Identify which cell holds the provided text, then report its (X, Y) central coordinate. 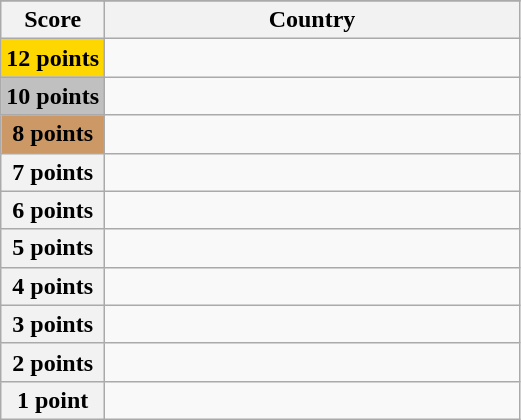
Score (53, 20)
3 points (53, 324)
4 points (53, 286)
7 points (53, 172)
2 points (53, 362)
6 points (53, 210)
5 points (53, 248)
8 points (53, 134)
1 point (53, 400)
Country (312, 20)
12 points (53, 58)
10 points (53, 96)
